Search for the cell housing the specified text and yield its (X, Y) center coordinate. 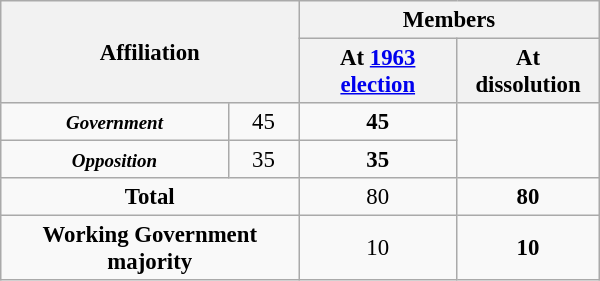
Opposition (114, 160)
Members (450, 20)
Working Government majority (150, 248)
At 1963 election (378, 72)
Government (114, 122)
At dissolution (528, 72)
Affiliation (150, 52)
Total (150, 197)
